Determine the [X, Y] coordinate at the center of the cell enclosing the given text.  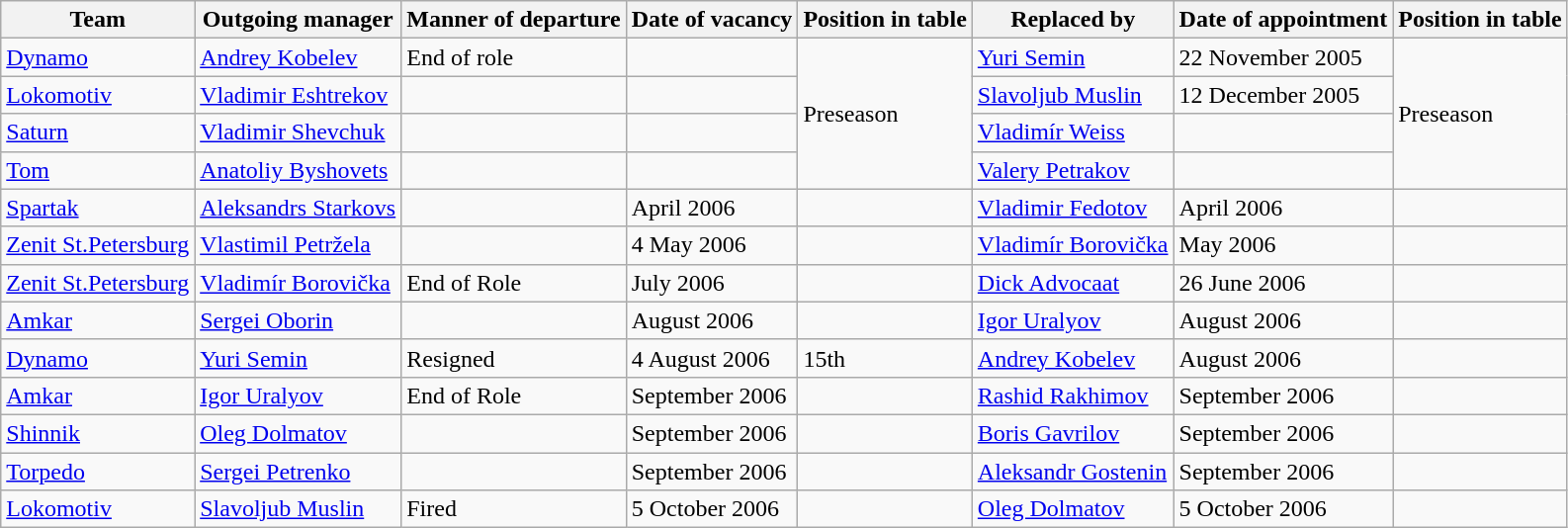
Vladimír Weiss [1073, 132]
Sergei Petrenko [299, 472]
4 August 2006 [712, 358]
Shinnik [98, 433]
Tom [98, 170]
Aleksandr Gostenin [1073, 472]
Boris Gavrilov [1073, 433]
12 December 2005 [1283, 95]
Replaced by [1073, 20]
Sergei Oborin [299, 320]
July 2006 [712, 283]
15th [885, 358]
Vladimir Eshtrekov [299, 95]
26 June 2006 [1283, 283]
Date of appointment [1283, 20]
Dick Advocaat [1073, 283]
Saturn [98, 132]
Team [98, 20]
Torpedo [98, 472]
Fired [514, 509]
Spartak [98, 208]
Resigned [514, 358]
Outgoing manager [299, 20]
End of role [514, 57]
Vladimir Shevchuk [299, 132]
May 2006 [1283, 245]
4 May 2006 [712, 245]
Rashid Rakhimov [1073, 396]
Date of vacancy [712, 20]
Vlastimil Petržela [299, 245]
22 November 2005 [1283, 57]
Aleksandrs Starkovs [299, 208]
Vladimir Fedotov [1073, 208]
Valery Petrakov [1073, 170]
Anatoliy Byshovets [299, 170]
Manner of departure [514, 20]
